Identify which cell holds the provided text, then report its (x, y) central coordinate. 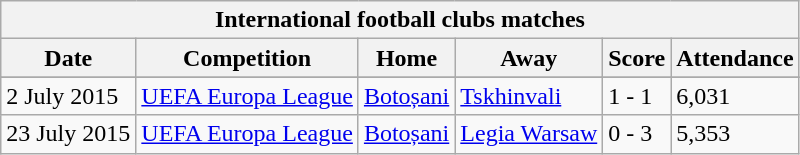
6,031 (735, 96)
23 July 2015 (68, 134)
Away (529, 58)
Tskhinvali (529, 96)
Attendance (735, 58)
Home (406, 58)
Score (637, 58)
0 - 3 (637, 134)
2 July 2015 (68, 96)
Competition (248, 58)
1 - 1 (637, 96)
International football clubs matches (400, 20)
Legia Warsaw (529, 134)
Date (68, 58)
5,353 (735, 134)
